Pinpoint the cell where the given text exists, returning its (x, y) midpoint coordinate. 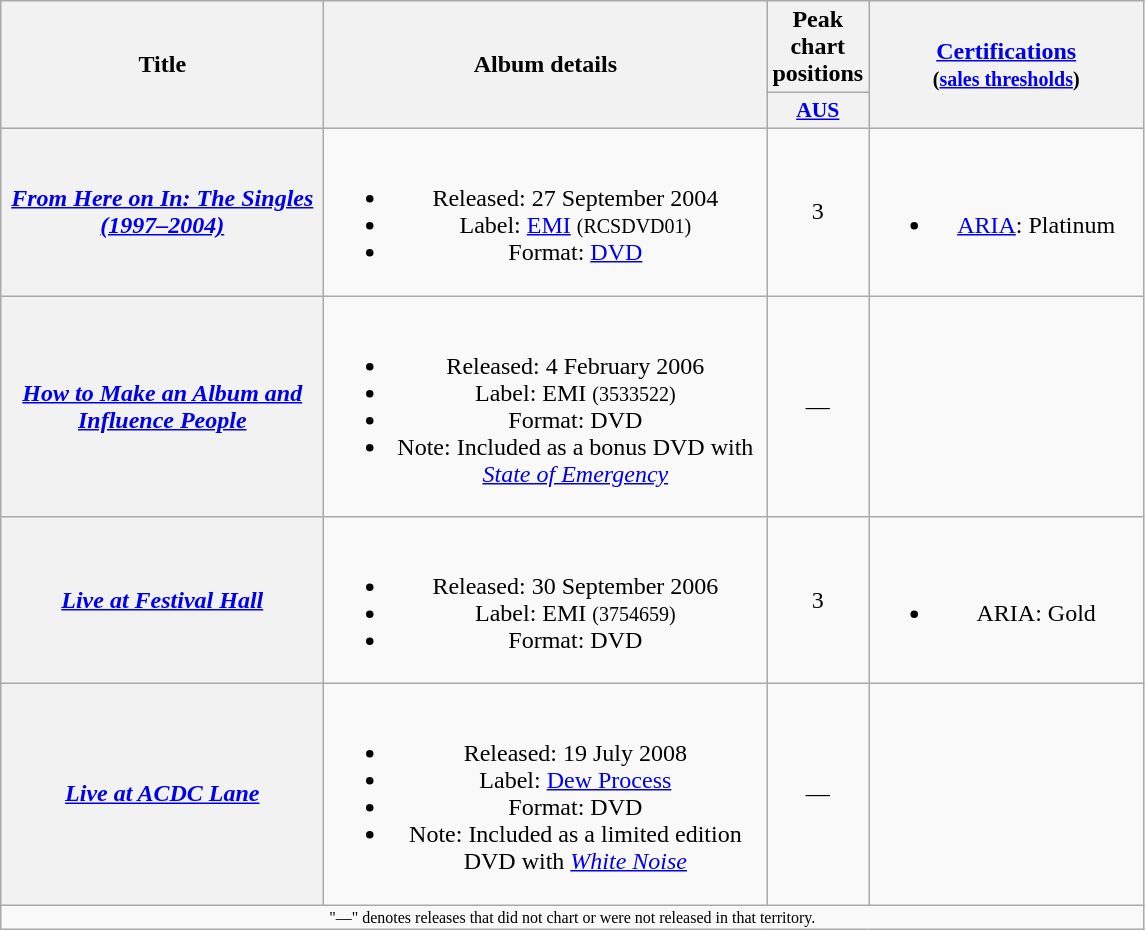
Live at Festival Hall (162, 600)
Released: 19 July 2008Label: Dew ProcessFormat: DVDNote: Included as a limited edition DVD with White Noise (546, 794)
Title (162, 65)
From Here on In: The Singles (1997–2004) (162, 212)
Peak chart positions (818, 47)
ARIA: Platinum (1006, 212)
Released: 4 February 2006Label: EMI (3533522)Format: DVDNote: Included as a bonus DVD with State of Emergency (546, 406)
Released: 30 September 2006Label: EMI (3754659)Format: DVD (546, 600)
AUS (818, 111)
Released: 27 September 2004Label: EMI (RCSDVD01)Format: DVD (546, 212)
ARIA: Gold (1006, 600)
Live at ACDC Lane (162, 794)
Certifications(sales thresholds) (1006, 65)
Album details (546, 65)
How to Make an Album and Influence People (162, 406)
"—" denotes releases that did not chart or were not released in that territory. (572, 917)
